Return the (X, Y) coordinate for the center point of the cell that contains the specified text.  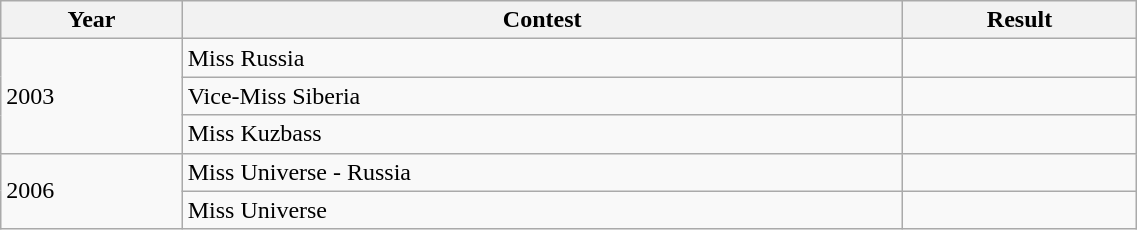
Result (1020, 20)
2006 (92, 191)
Contest (542, 20)
Miss Russia (542, 58)
Miss Universe - Russia (542, 172)
Year (92, 20)
2003 (92, 96)
Miss Kuzbass (542, 134)
Vice-Miss Siberia (542, 96)
Miss Universe (542, 210)
